Return the [x, y] coordinate for the center point of the cell that contains the specified text.  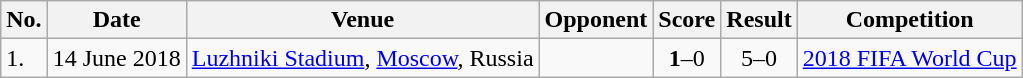
Venue [362, 20]
Luzhniki Stadium, Moscow, Russia [362, 58]
Competition [910, 20]
Date [116, 20]
5–0 [759, 58]
14 June 2018 [116, 58]
Score [687, 20]
1. [24, 58]
2018 FIFA World Cup [910, 58]
1–0 [687, 58]
Result [759, 20]
No. [24, 20]
Opponent [596, 20]
